Find where the given text appears and provide that cell's center as [X, Y] coordinate. 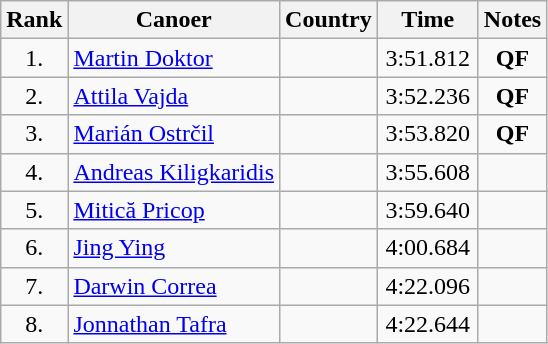
7. [34, 286]
Martin Doktor [174, 58]
4. [34, 172]
Darwin Correa [174, 286]
3:51.812 [428, 58]
Attila Vajda [174, 96]
3:52.236 [428, 96]
5. [34, 210]
4:22.096 [428, 286]
2. [34, 96]
6. [34, 248]
Notes [512, 20]
Jing Ying [174, 248]
Rank [34, 20]
3. [34, 134]
Time [428, 20]
Mitică Pricop [174, 210]
Marián Ostrčil [174, 134]
8. [34, 324]
Andreas Kiligkaridis [174, 172]
3:55.608 [428, 172]
Jonnathan Tafra [174, 324]
1. [34, 58]
4:00.684 [428, 248]
3:59.640 [428, 210]
3:53.820 [428, 134]
Canoer [174, 20]
Country [329, 20]
4:22.644 [428, 324]
